Extract the (X, Y) coordinate from the center of the cell holding the provided text.  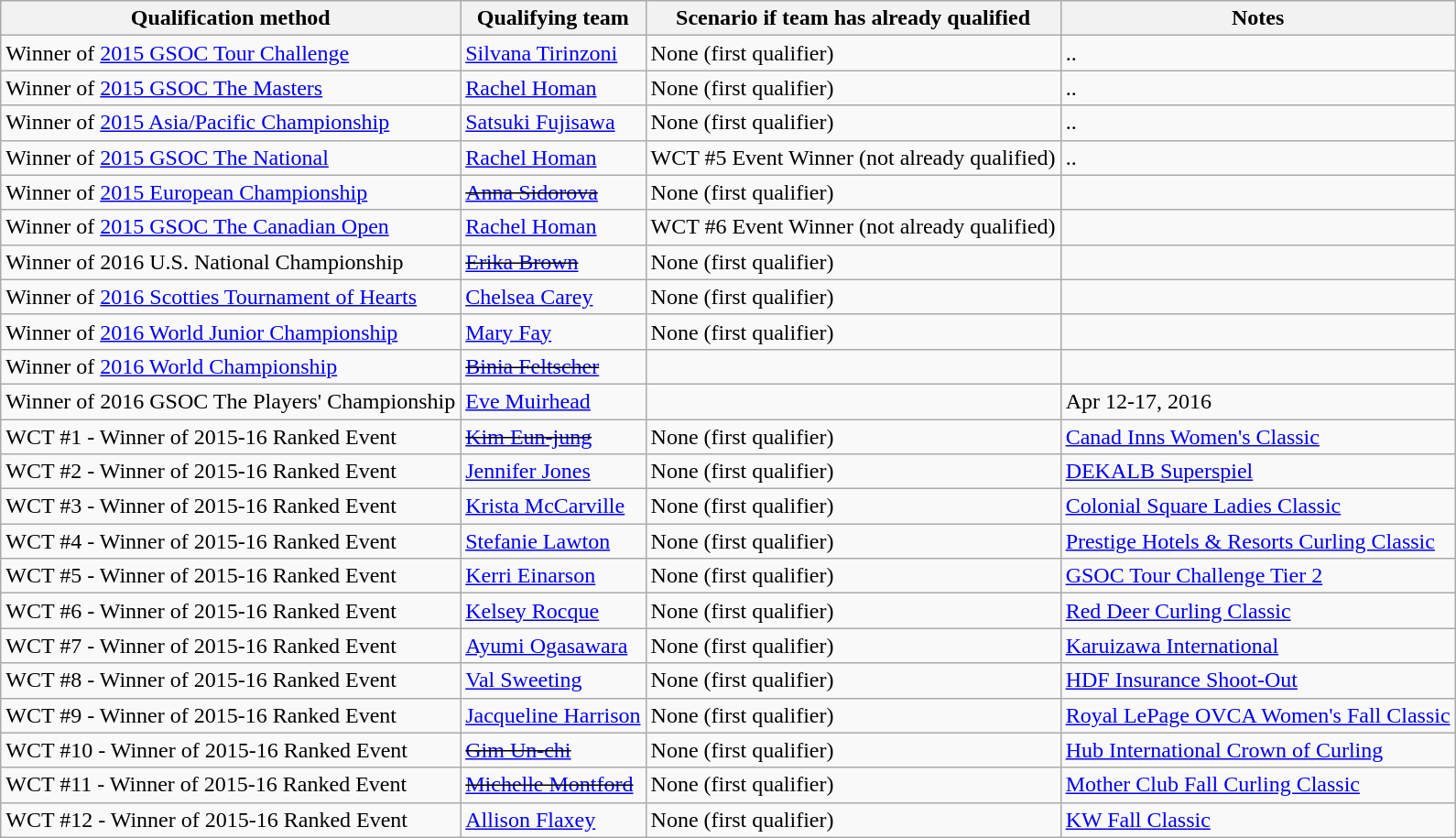
Royal LePage OVCA Women's Fall Classic (1258, 715)
Winner of 2016 World Junior Championship (231, 332)
Mary Fay (553, 332)
Binia Feltscher (553, 366)
Winner of 2015 European Championship (231, 192)
Erika Brown (553, 262)
Winner of 2015 GSOC The National (231, 158)
Red Deer Curling Classic (1258, 611)
Colonial Square Ladies Classic (1258, 506)
Krista McCarville (553, 506)
Mother Club Fall Curling Classic (1258, 785)
Jennifer Jones (553, 472)
WCT #3 - Winner of 2015-16 Ranked Event (231, 506)
Notes (1258, 18)
WCT #4 - Winner of 2015-16 Ranked Event (231, 541)
WCT #11 - Winner of 2015-16 Ranked Event (231, 785)
Winner of 2016 Scotties Tournament of Hearts (231, 297)
Qualification method (231, 18)
WCT #6 Event Winner (not already qualified) (853, 227)
WCT #7 - Winner of 2015-16 Ranked Event (231, 646)
Kerri Einarson (553, 576)
Ayumi Ogasawara (553, 646)
Qualifying team (553, 18)
WCT #2 - Winner of 2015-16 Ranked Event (231, 472)
Apr 12-17, 2016 (1258, 401)
WCT #10 - Winner of 2015-16 Ranked Event (231, 750)
Winner of 2016 U.S. National Championship (231, 262)
Hub International Crown of Curling (1258, 750)
Winner of 2015 Asia/Pacific Championship (231, 123)
Allison Flaxey (553, 820)
Gim Un-chi (553, 750)
Winner of 2015 GSOC The Canadian Open (231, 227)
KW Fall Classic (1258, 820)
Winner of 2015 GSOC The Masters (231, 88)
Winner of 2016 World Championship (231, 366)
Winner of 2016 GSOC The Players' Championship (231, 401)
Jacqueline Harrison (553, 715)
Stefanie Lawton (553, 541)
Winner of 2015 GSOC Tour Challenge (231, 53)
Scenario if team has already qualified (853, 18)
Val Sweeting (553, 680)
WCT #12 - Winner of 2015-16 Ranked Event (231, 820)
DEKALB Superspiel (1258, 472)
Anna Sidorova (553, 192)
Prestige Hotels & Resorts Curling Classic (1258, 541)
WCT #9 - Winner of 2015-16 Ranked Event (231, 715)
WCT #5 Event Winner (not already qualified) (853, 158)
Satsuki Fujisawa (553, 123)
WCT #5 - Winner of 2015-16 Ranked Event (231, 576)
Chelsea Carey (553, 297)
Canad Inns Women's Classic (1258, 437)
WCT #8 - Winner of 2015-16 Ranked Event (231, 680)
WCT #1 - Winner of 2015-16 Ranked Event (231, 437)
Silvana Tirinzoni (553, 53)
Michelle Montford (553, 785)
Karuizawa International (1258, 646)
WCT #6 - Winner of 2015-16 Ranked Event (231, 611)
Kelsey Rocque (553, 611)
GSOC Tour Challenge Tier 2 (1258, 576)
HDF Insurance Shoot-Out (1258, 680)
Kim Eun-jung (553, 437)
Eve Muirhead (553, 401)
